Determine the (X, Y) coordinate at the center of the cell enclosing the given text.  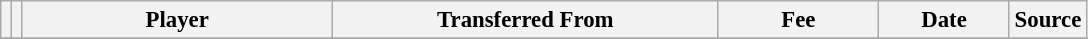
Fee (798, 20)
Date (944, 20)
Source (1048, 20)
Player (178, 20)
Transferred From (526, 20)
